Extract the [x, y] coordinate from the center of the cell holding the provided text.  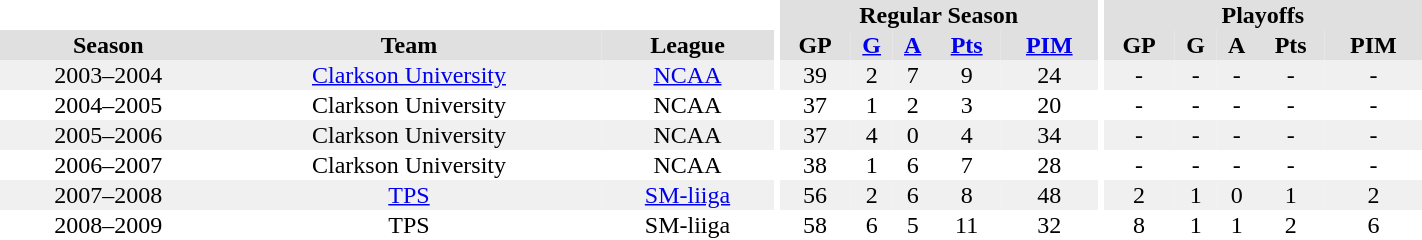
2005–2006 [108, 135]
Regular Season [939, 15]
56 [816, 195]
2007–2008 [108, 195]
24 [1050, 75]
2003–2004 [108, 75]
38 [816, 165]
39 [816, 75]
League [687, 45]
3 [967, 105]
20 [1050, 105]
9 [967, 75]
28 [1050, 165]
2008–2009 [108, 225]
Team [410, 45]
Playoffs [1263, 15]
Season [108, 45]
34 [1050, 135]
11 [967, 225]
2006–2007 [108, 165]
5 [913, 225]
2004–2005 [108, 105]
58 [816, 225]
32 [1050, 225]
48 [1050, 195]
